Extract the (X, Y) coordinate from the center of the cell holding the provided text.  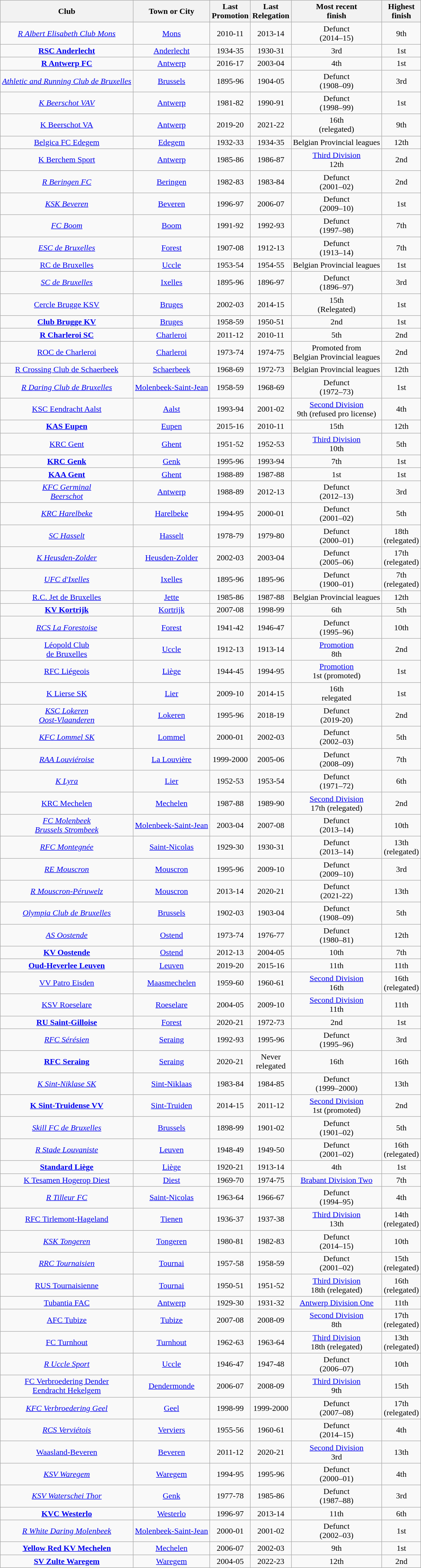
K Sint-Niklase SK (67, 1083)
Verviers (172, 1430)
R Charleroi SC (67, 335)
1954-55 (271, 265)
1920-21 (230, 1167)
1944-45 (230, 671)
1898-99 (230, 1127)
KRC Mechelen (67, 803)
Sint-Niklaas (172, 1083)
Anderlecht (172, 51)
SC Hasselt (67, 535)
Athletic and Running Club de Bruxelles (67, 81)
VV Patro Eisden (67, 983)
1955-56 (230, 1430)
2016-17 (230, 64)
1949-50 (271, 1150)
1947-48 (271, 1364)
FC Verbroedering Dender Eendracht Hekelgem (67, 1386)
Diest (172, 1180)
Second Division 1st (promoted) (336, 1106)
Harelbeke (172, 514)
Léopold Club de Bruxelles (67, 650)
FC Molenbeek Brussels Strombeek (67, 825)
Second Division 17th (relegated) (336, 803)
Second Division 9th (refused pro license) (336, 409)
Defunct (2019-20) (336, 715)
1984-85 (271, 1083)
1904-05 (271, 81)
KFC Verbroedering Geel (67, 1408)
Promotion 8th (336, 650)
Standard Liège (67, 1167)
Aalst (172, 409)
R Mouscron-Péruwelz (67, 891)
RU Saint-Gilloise (67, 1022)
1966-67 (271, 1198)
Defunct (1987–88) (336, 1496)
RFC Sérésien (67, 1039)
Brabant Division Two (336, 1180)
Defunct (2007–08) (336, 1408)
K Lierse SK (67, 693)
KSV Roeselare (67, 1005)
KSC Lokeren Oost-Vlaanderen (67, 715)
Turnhout (172, 1342)
AS Oostende (67, 935)
KFC Lommel SK (67, 737)
ESC de Bruxelles (67, 247)
7th (relegated) (401, 580)
K Sint-Truidense VV (67, 1106)
Promotion 1st (promoted) (336, 671)
Third Division 9th (336, 1386)
Defunct (1998–99) (336, 103)
1962-63 (230, 1342)
La Louvière (172, 759)
2021-22 (271, 125)
Club (67, 11)
FC Boom (67, 226)
Third Division 10th (336, 444)
R Uccle Sport (67, 1364)
K Heusden-Zolder (67, 558)
Defunct (1999–2000) (336, 1083)
1990-91 (271, 103)
KRC Genk (67, 461)
2022-23 (271, 1561)
Dendermonde (172, 1386)
Mons (172, 33)
Sint-Truiden (172, 1106)
1936-37 (230, 1219)
1969-70 (230, 1180)
Belgica FC Edegem (67, 142)
AFC Tubize (67, 1320)
R Albert Elisabeth Club Mons (67, 33)
R.C. Jet de Bruxelles (67, 597)
KSK Tongeren (67, 1242)
Eupen (172, 426)
1991-92 (230, 226)
Second Division 16th (336, 983)
Hasselt (172, 535)
1978-79 (230, 535)
Club Brugge KV (67, 322)
Lokeren (172, 715)
Never relegated (271, 1062)
Beringen (172, 182)
1931-32 (271, 1303)
Roeselare (172, 1005)
KSK Beveren (67, 203)
R Tilleur FC (67, 1198)
Tubize (172, 1320)
Defunct (1980–81) (336, 935)
Geel (172, 1408)
RE Mouscron (67, 869)
1907-08 (230, 247)
1932-33 (230, 142)
KV Kortrijk (67, 610)
KVC Westerlo (67, 1514)
SV Zulte Waregem (67, 1561)
1941-42 (230, 627)
RRC Tournaisien (67, 1263)
UFC d'Ixelles (67, 580)
RSC Anderlecht (67, 51)
14th (relegated) (401, 1219)
2018-19 (271, 715)
1989-90 (271, 803)
R Beringen FC (67, 182)
KRC Gent (67, 444)
Highestfinish (401, 11)
KSV Waterschei Thor (67, 1496)
Waasland-Beveren (67, 1452)
Defunct (2006–07) (336, 1364)
Defunct (1971–72) (336, 781)
1937-38 (271, 1219)
18th (relegated) (401, 535)
K Berchem Sport (67, 160)
1903-04 (271, 913)
Yellow Red KV Mechelen (67, 1548)
Defunct (1901–02) (336, 1127)
ROC de Charleroi (67, 352)
K Tesamen Hogerop Diest (67, 1180)
1959-60 (230, 983)
Schaerbeek (172, 370)
1981-82 (230, 103)
Defunct (1913–14) (336, 247)
16th relegated (336, 693)
Tongeren (172, 1242)
Jette (172, 597)
RAA Louviéroise (67, 759)
Town or City (172, 11)
Defunct (2021-22) (336, 891)
Third Division 12th (336, 160)
Skill FC de Bruxelles (67, 1127)
1979-80 (271, 535)
1986-87 (271, 160)
Promoted from Belgian Provincial leagues (336, 352)
Antwerp Division One (336, 1303)
KFC Germinal Beerschot (67, 491)
Edegem (172, 142)
KAA Gent (67, 474)
Oud-Heverlee Leuven (67, 965)
1948-49 (230, 1150)
K Beerschot VAV (67, 103)
Second Division 8th (336, 1320)
RCS Verviétois (67, 1430)
LastRelegation (271, 11)
KV Oostende (67, 953)
R Daring Club de Bruxelles (67, 387)
RFC Seraing (67, 1062)
Defunct (2012–13) (336, 491)
1902-03 (230, 913)
Second Division 3rd (336, 1452)
1977-78 (230, 1496)
Defunct (1972–73) (336, 387)
Defunct (1900–01) (336, 580)
Defunct (1997–98) (336, 226)
Most recentfinish (336, 11)
1980-81 (230, 1242)
R White Daring Molenbeek (67, 1531)
2005-06 (271, 759)
R Antwerp FC (67, 64)
RUS Tournaisienne (67, 1285)
KSC Eendracht Aalst (67, 409)
K Lyra (67, 781)
SC de Bruxelles (67, 283)
RFC Tirlemont-Hageland (67, 1219)
RC de Bruxelles (67, 265)
RFC Liégeois (67, 671)
1896-97 (271, 283)
15th (Relegated) (336, 305)
Defunct (1896–97) (336, 283)
FC Turnhout (67, 1342)
Third Division 13th (336, 1219)
Lommel (172, 737)
Tienen (172, 1219)
Defunct (1994–95) (336, 1198)
Westerlo (172, 1514)
Heusden-Zolder (172, 558)
Cercle Brugge KSV (67, 305)
Kortrijk (172, 610)
Maasmechelen (172, 983)
1957-58 (230, 1263)
R Crossing Club de Schaerbeek (67, 370)
K Beerschot VA (67, 125)
Tubantia FAC (67, 1303)
Olympia Club de Bruxelles (67, 913)
Defunct (2005–06) (336, 558)
LastPromotion (230, 11)
KSV Waregem (67, 1474)
1901-02 (271, 1127)
KAS Eupen (67, 426)
RCS La Forestoise (67, 627)
R Stade Louvaniste (67, 1150)
RFC Montegnée (67, 847)
Boom (172, 226)
Defunct (2008–09) (336, 759)
Second Division 11th (336, 1005)
KRC Harelbeke (67, 514)
1976-77 (271, 935)
15th (relegated) (401, 1263)
